Find where the given text appears and provide that cell's center as [X, Y] coordinate. 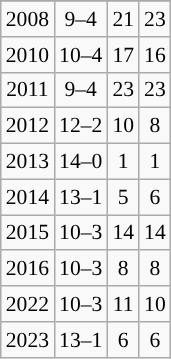
2011 [28, 90]
2008 [28, 19]
5 [123, 197]
2014 [28, 197]
2013 [28, 162]
10–4 [80, 55]
12–2 [80, 126]
2022 [28, 304]
2016 [28, 269]
11 [123, 304]
17 [123, 55]
2012 [28, 126]
2015 [28, 233]
21 [123, 19]
14–0 [80, 162]
2023 [28, 340]
2010 [28, 55]
16 [155, 55]
